Detect which cell encompasses the target text, then output its [X, Y] center coordinate. 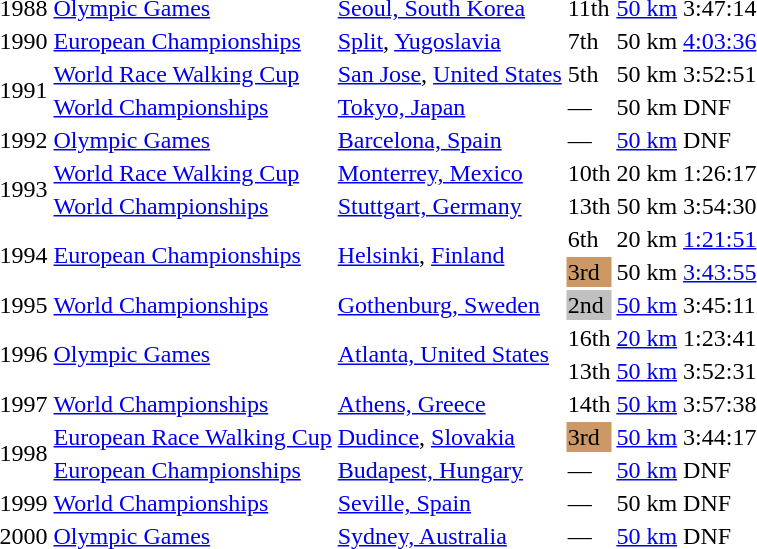
Barcelona, Spain [450, 140]
Budapest, Hungary [450, 470]
5th [589, 74]
6th [589, 239]
10th [589, 173]
16th [589, 338]
Tokyo, Japan [450, 107]
Dudince, Slovakia [450, 437]
Helsinki, Finland [450, 256]
2nd [589, 305]
Athens, Greece [450, 404]
14th [589, 404]
Atlanta, United States [450, 354]
Split, Yugoslavia [450, 41]
Gothenburg, Sweden [450, 305]
7th [589, 41]
Seville, Spain [450, 503]
Monterrey, Mexico [450, 173]
Stuttgart, Germany [450, 206]
San Jose, United States [450, 74]
European Race Walking Cup [192, 437]
